Capture the cell that displays the provided text and extract its [x, y] central coordinate. 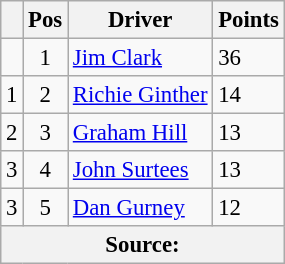
Dan Gurney [140, 208]
12 [248, 208]
Driver [140, 20]
Pos [46, 20]
4 [46, 170]
Points [248, 20]
John Surtees [140, 170]
36 [248, 58]
Graham Hill [140, 133]
14 [248, 95]
Richie Ginther [140, 95]
5 [46, 208]
Source: [142, 245]
Jim Clark [140, 58]
